Extract the [X, Y] coordinate from the center of the cell holding the provided text.  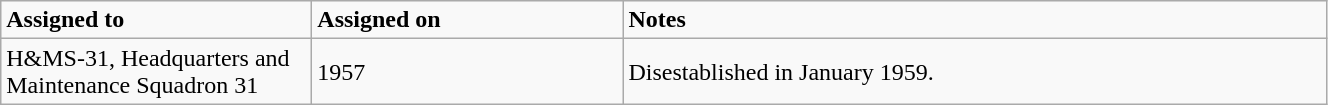
Assigned to [156, 20]
Notes [975, 20]
1957 [468, 72]
Assigned on [468, 20]
Disestablished in January 1959. [975, 72]
H&MS-31, Headquarters and Maintenance Squadron 31 [156, 72]
